For the text-containing cell, return its midpoint in [x, y] coordinate format. 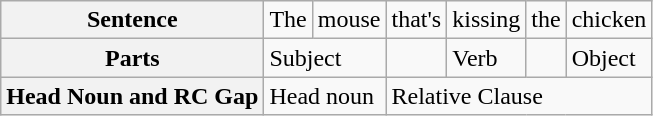
mouse [349, 20]
Verb [486, 58]
Parts [132, 58]
that's [416, 20]
Sentence [132, 20]
Subject [325, 58]
the [546, 20]
Object [609, 58]
Relative Clause [519, 96]
Head Noun and RC Gap [132, 96]
kissing [486, 20]
The [288, 20]
chicken [609, 20]
Head noun [325, 96]
